Find where the given text appears and provide that cell's center as [x, y] coordinate. 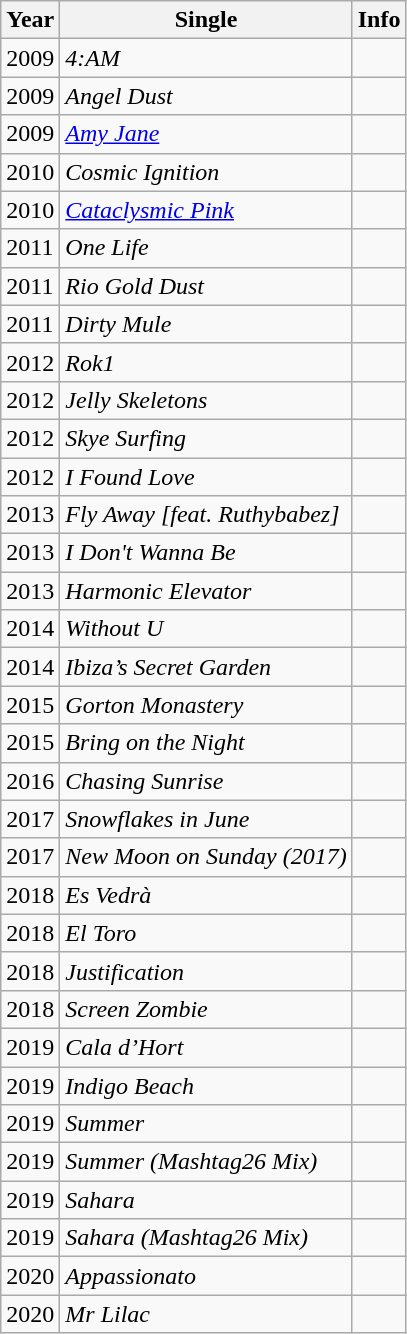
Bring on the Night [206, 743]
Mr Lilac [206, 1314]
Year [30, 20]
Es Vedrà [206, 895]
Summer [206, 1124]
Angel Dust [206, 96]
Dirty Mule [206, 324]
Sahara [206, 1200]
Info [379, 20]
Indigo Beach [206, 1085]
One Life [206, 248]
Screen Zombie [206, 1009]
Skye Surfing [206, 438]
Without U [206, 629]
Jelly Skeletons [206, 400]
El Toro [206, 933]
Sahara (Mashtag26 Mix) [206, 1238]
I Don't Wanna Be [206, 553]
Appassionato [206, 1276]
Ibiza’s Secret Garden [206, 667]
Gorton Monastery [206, 705]
Single [206, 20]
4:AM [206, 58]
Cala d’Hort [206, 1047]
Cosmic Ignition [206, 172]
I Found Love [206, 477]
Amy Jane [206, 134]
Cataclysmic Pink [206, 210]
Justification [206, 971]
Snowflakes in June [206, 819]
Fly Away [feat. Ruthybabez] [206, 515]
New Moon on Sunday (2017) [206, 857]
Chasing Sunrise [206, 781]
Rok1 [206, 362]
Summer (Mashtag26 Mix) [206, 1162]
Harmonic Elevator [206, 591]
Rio Gold Dust [206, 286]
2016 [30, 781]
